Extract the (X, Y) coordinate from the center of the cell holding the provided text.  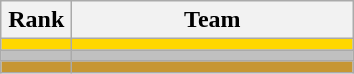
Team (212, 20)
Rank (36, 20)
